Locate the cell with the specified text and output its (X, Y) center coordinate. 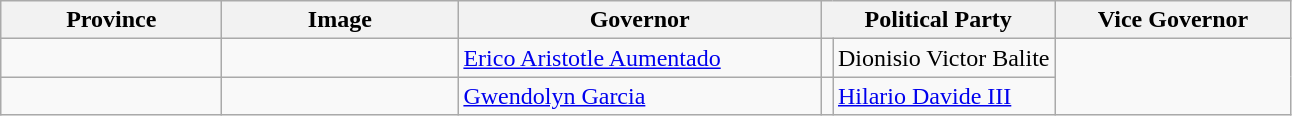
Political Party (938, 20)
Governor (640, 20)
Erico Aristotle Aumentado (640, 58)
Dionisio Victor Balite (943, 58)
Vice Governor (1173, 20)
Image (340, 20)
Gwendolyn Garcia (640, 96)
Hilario Davide III (943, 96)
Province (112, 20)
